Find where the given text appears and provide that cell's center as (X, Y) coordinate. 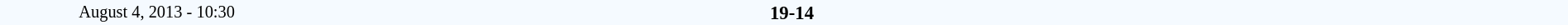
19-14 (791, 12)
August 4, 2013 - 10:30 (157, 12)
